For the text-containing cell, return its midpoint in [X, Y] coordinate format. 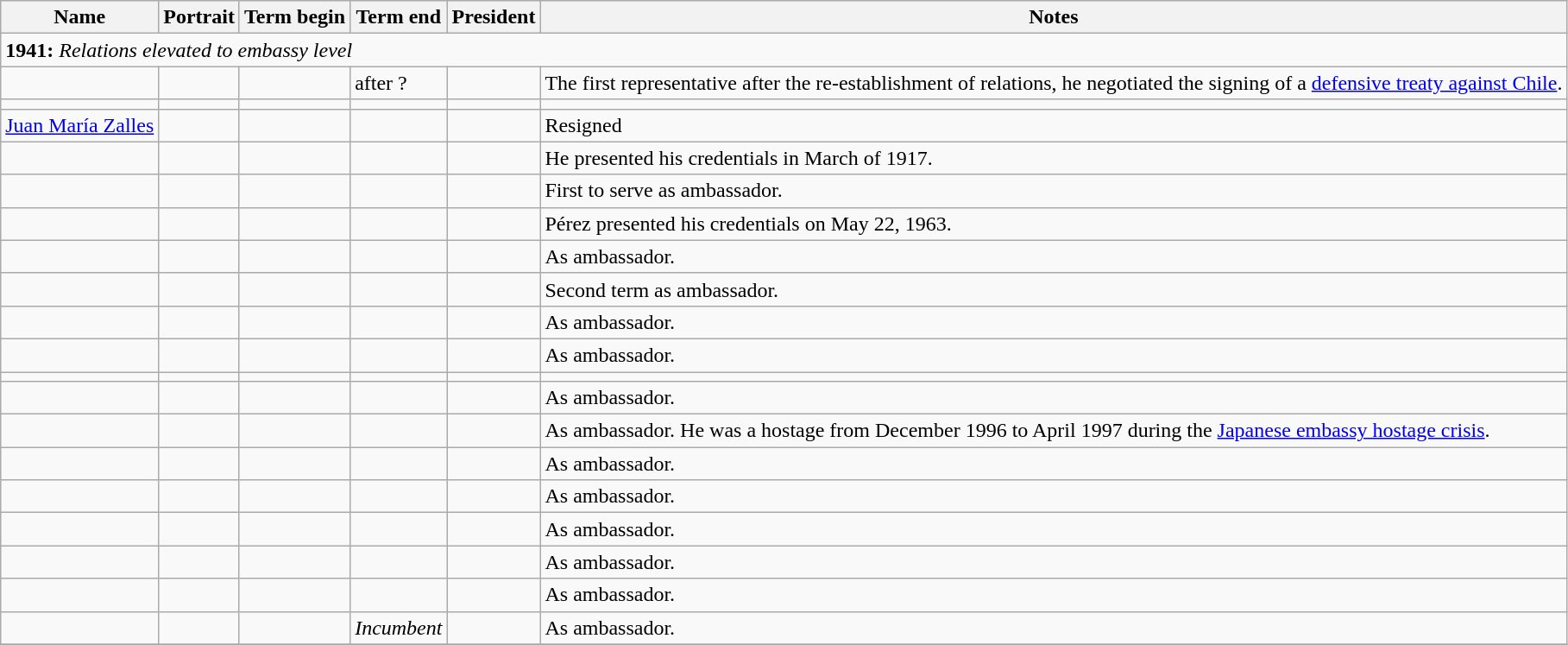
The first representative after the re-establishment of relations, he negotiated the signing of a defensive treaty against Chile. [1054, 83]
Term begin [294, 17]
He presented his credentials in March of 1917. [1054, 158]
Notes [1054, 17]
Portrait [199, 17]
As ambassador. He was a hostage from December 1996 to April 1997 during the Japanese embassy hostage crisis. [1054, 431]
Incumbent [399, 628]
Resigned [1054, 125]
Term end [399, 17]
after ? [399, 83]
President [494, 17]
Juan María Zalles [79, 125]
Second term as ambassador. [1054, 289]
Pérez presented his credentials on May 22, 1963. [1054, 224]
Name [79, 17]
1941: Relations elevated to embassy level [784, 50]
First to serve as ambassador. [1054, 191]
